Return [x, y] of the center of cell containing provided text 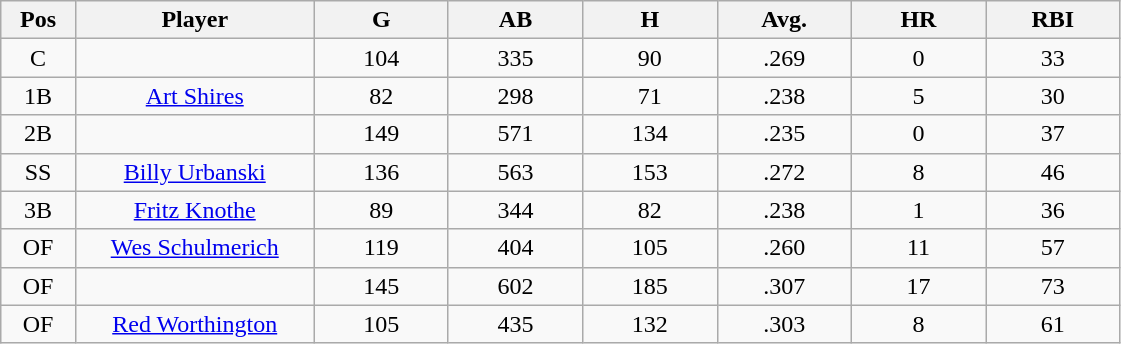
5 [918, 96]
571 [515, 134]
149 [381, 134]
136 [381, 172]
57 [1053, 248]
602 [515, 286]
344 [515, 210]
.260 [784, 248]
33 [1053, 58]
.272 [784, 172]
185 [650, 286]
Pos [38, 20]
90 [650, 58]
153 [650, 172]
Player [194, 20]
1B [38, 96]
145 [381, 286]
G [381, 20]
404 [515, 248]
17 [918, 286]
30 [1053, 96]
AB [515, 20]
Avg. [784, 20]
89 [381, 210]
.269 [784, 58]
11 [918, 248]
37 [1053, 134]
335 [515, 58]
36 [1053, 210]
Red Worthington [194, 324]
.303 [784, 324]
119 [381, 248]
1 [918, 210]
H [650, 20]
HR [918, 20]
SS [38, 172]
Wes Schulmerich [194, 248]
104 [381, 58]
134 [650, 134]
73 [1053, 286]
71 [650, 96]
.307 [784, 286]
132 [650, 324]
563 [515, 172]
Art Shires [194, 96]
435 [515, 324]
2B [38, 134]
3B [38, 210]
.235 [784, 134]
Billy Urbanski [194, 172]
Fritz Knothe [194, 210]
298 [515, 96]
61 [1053, 324]
46 [1053, 172]
RBI [1053, 20]
C [38, 58]
